Return the (x, y) coordinate for the center point of the cell that contains the specified text.  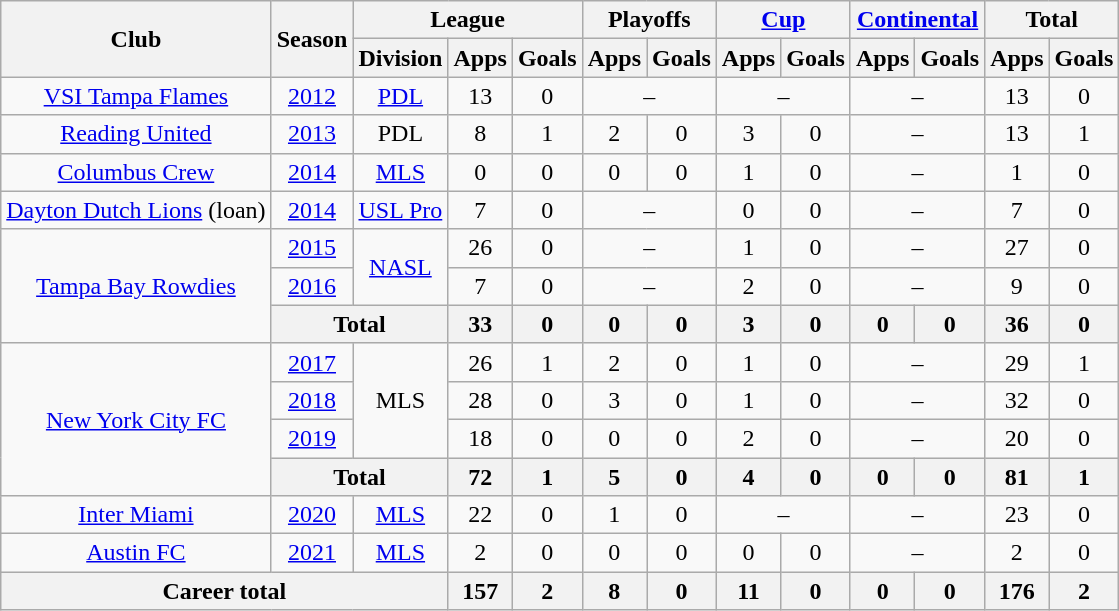
Columbus Crew (136, 172)
Career total (224, 591)
Dayton Dutch Lions (loan) (136, 210)
20 (1017, 438)
32 (1017, 400)
2016 (312, 286)
5 (614, 477)
2017 (312, 362)
2018 (312, 400)
27 (1017, 248)
New York City FC (136, 419)
Austin FC (136, 553)
29 (1017, 362)
NASL (400, 267)
Playoffs (649, 20)
33 (480, 324)
VSI Tampa Flames (136, 96)
11 (748, 591)
Continental (917, 20)
157 (480, 591)
72 (480, 477)
Reading United (136, 134)
18 (480, 438)
36 (1017, 324)
4 (748, 477)
9 (1017, 286)
League (468, 20)
Division (400, 58)
USL Pro (400, 210)
2020 (312, 515)
2012 (312, 96)
81 (1017, 477)
2013 (312, 134)
Season (312, 39)
28 (480, 400)
176 (1017, 591)
Cup (783, 20)
22 (480, 515)
2021 (312, 553)
2015 (312, 248)
Tampa Bay Rowdies (136, 286)
23 (1017, 515)
Inter Miami (136, 515)
2019 (312, 438)
Club (136, 39)
